Output the (X, Y) coordinate of the center of the cell containing the given text.  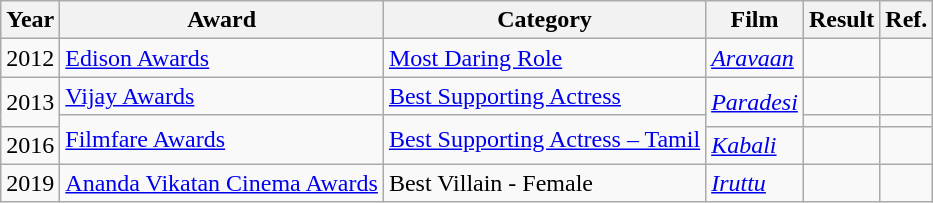
Iruttu (755, 183)
Film (755, 20)
Result (841, 20)
Category (544, 20)
Best Supporting Actress (544, 96)
Best Villain - Female (544, 183)
Edison Awards (222, 58)
2016 (30, 145)
Ananda Vikatan Cinema Awards (222, 183)
Year (30, 20)
2019 (30, 183)
Most Daring Role (544, 58)
Paradesi (755, 102)
Kabali (755, 145)
Best Supporting Actress – Tamil (544, 140)
2013 (30, 102)
Aravaan (755, 58)
2012 (30, 58)
Award (222, 20)
Vijay Awards (222, 96)
Ref. (906, 20)
Filmfare Awards (222, 140)
